Determine the [x, y] coordinate at the center of the cell enclosing the given text.  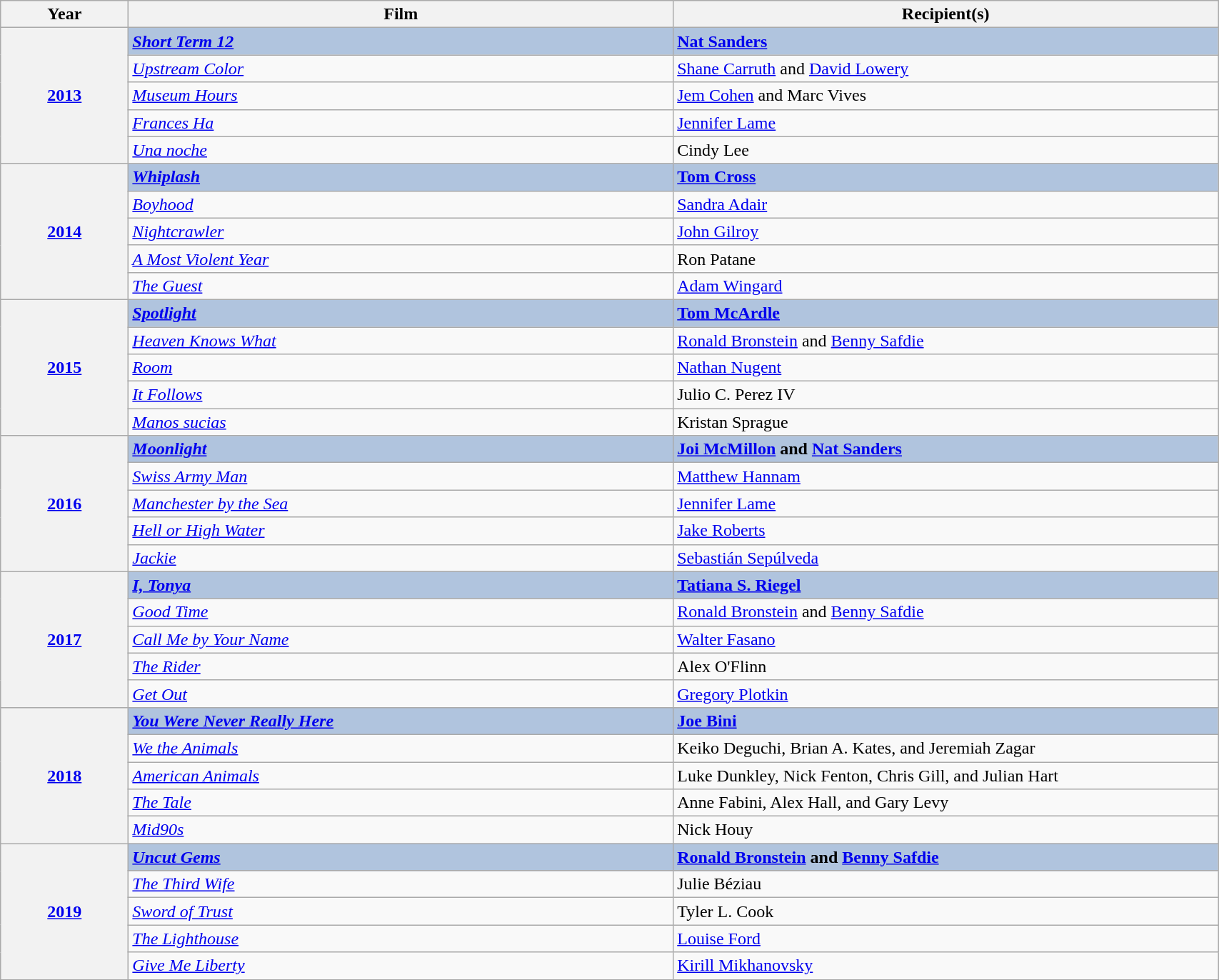
Alex O'Flinn [945, 666]
Julio C. Perez IV [945, 395]
It Follows [401, 395]
Whiplash [401, 177]
Una noche [401, 150]
Tyler L. Cook [945, 911]
A Most Violent Year [401, 259]
Nick Houy [945, 830]
The Tale [401, 803]
2016 [64, 504]
Keiko Deguchi, Brian A. Kates, and Jeremiah Zagar [945, 748]
Nat Sanders [945, 41]
Get Out [401, 694]
Shane Carruth and David Lowery [945, 69]
You Were Never Really Here [401, 721]
Good Time [401, 612]
Sandra Adair [945, 204]
Frances Ha [401, 123]
The Guest [401, 286]
Museum Hours [401, 96]
American Animals [401, 775]
2017 [64, 639]
2018 [64, 775]
Adam Wingard [945, 286]
Hell or High Water [401, 531]
Tatiana S. Riegel [945, 585]
Swiss Army Man [401, 476]
The Lighthouse [401, 939]
Tom McArdle [945, 313]
Short Term 12 [401, 41]
2015 [64, 367]
Matthew Hannam [945, 476]
Nathan Nugent [945, 368]
Jake Roberts [945, 531]
Julie Béziau [945, 884]
Kristan Sprague [945, 422]
Walter Fasano [945, 639]
We the Animals [401, 748]
Room [401, 368]
Manos sucias [401, 422]
Mid90s [401, 830]
Joe Bini [945, 721]
John Gilroy [945, 231]
2019 [64, 911]
The Third Wife [401, 884]
Joi McMillon and Nat Sanders [945, 449]
Sebastián Sepúlveda [945, 558]
Tom Cross [945, 177]
Heaven Knows What [401, 341]
Nightcrawler [401, 231]
Jackie [401, 558]
Gregory Plotkin [945, 694]
The Rider [401, 666]
Sword of Trust [401, 911]
Jem Cohen and Marc Vives [945, 96]
2013 [64, 96]
2014 [64, 231]
Call Me by Your Name [401, 639]
Upstream Color [401, 69]
Anne Fabini, Alex Hall, and Gary Levy [945, 803]
Moonlight [401, 449]
Year [64, 14]
Manchester by the Sea [401, 504]
Boyhood [401, 204]
Recipient(s) [945, 14]
Ron Patane [945, 259]
Cindy Lee [945, 150]
I, Tonya [401, 585]
Uncut Gems [401, 857]
Give Me Liberty [401, 966]
Film [401, 14]
Kirill Mikhanovsky [945, 966]
Spotlight [401, 313]
Luke Dunkley, Nick Fenton, Chris Gill, and Julian Hart [945, 775]
Louise Ford [945, 939]
